Output the (X, Y) coordinate of the center of the cell containing the given text.  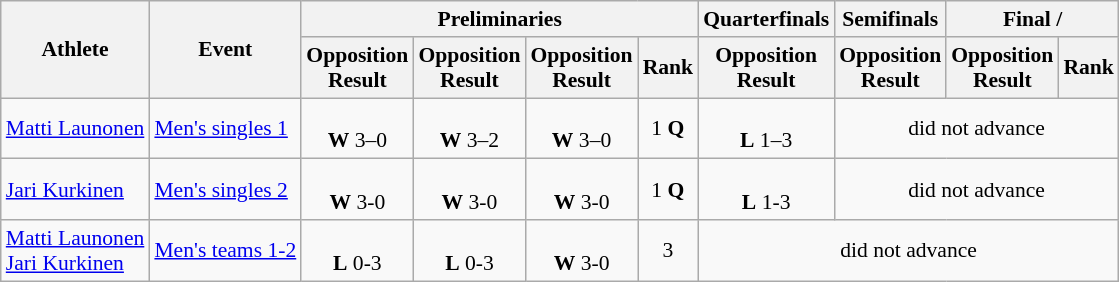
Final / (1032, 19)
Matti Launonen (76, 128)
Semifinals (890, 19)
Quarterfinals (766, 19)
Matti Launonen Jari Kurkinen (76, 250)
Preliminaries (500, 19)
Jari Kurkinen (76, 190)
L 1–3 (766, 128)
Men's teams 1-2 (225, 250)
3 (668, 250)
Men's singles 1 (225, 128)
Athlete (76, 50)
W 3–2 (469, 128)
Men's singles 2 (225, 190)
L 1-3 (766, 190)
Event (225, 50)
